Return (x, y) of the center of cell containing provided text 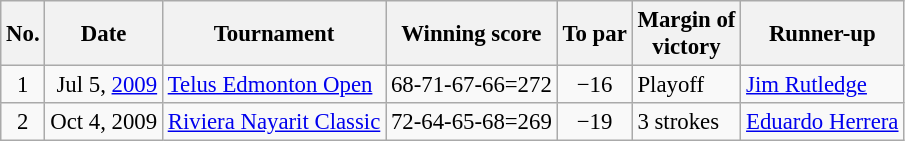
Telus Edmonton Open (274, 85)
Oct 4, 2009 (104, 122)
Date (104, 34)
Jul 5, 2009 (104, 85)
Runner-up (822, 34)
−16 (594, 85)
3 strokes (686, 122)
Tournament (274, 34)
Winning score (472, 34)
Playoff (686, 85)
Margin ofvictory (686, 34)
−19 (594, 122)
2 (23, 122)
To par (594, 34)
68-71-67-66=272 (472, 85)
No. (23, 34)
72-64-65-68=269 (472, 122)
Eduardo Herrera (822, 122)
Riviera Nayarit Classic (274, 122)
1 (23, 85)
Jim Rutledge (822, 85)
